Identify which cell holds the provided text, then report its [x, y] central coordinate. 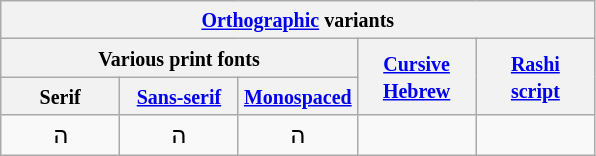
Monospaced [298, 96]
Orthographic variants [298, 20]
Serif [60, 96]
CursiveHebrew [416, 77]
Rashiscript [536, 77]
Various print fonts [179, 58]
Sans-serif [180, 96]
